Capture the cell that displays the provided text and extract its [x, y] central coordinate. 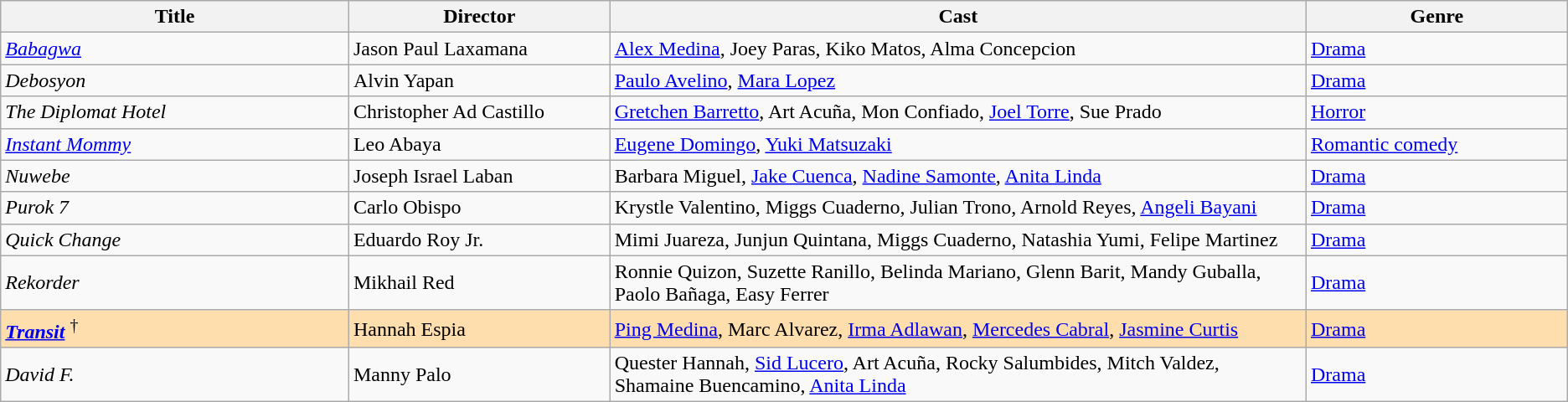
Debosyon [175, 80]
Title [175, 17]
Alex Medina, Joey Paras, Kiko Matos, Alma Concepcion [958, 49]
Eduardo Roy Jr. [479, 240]
Nuwebe [175, 176]
Quester Hannah, Sid Lucero, Art Acuña, Rocky Salumbides, Mitch Valdez, Shamaine Buencamino, Anita Linda [958, 375]
Joseph Israel Laban [479, 176]
Transit † [175, 328]
Ronnie Quizon, Suzette Ranillo, Belinda Mariano, Glenn Barit, Mandy Guballa, Paolo Bañaga, Easy Ferrer [958, 283]
Paulo Avelino, Mara Lopez [958, 80]
Barbara Miguel, Jake Cuenca, Nadine Samonte, Anita Linda [958, 176]
Krystle Valentino, Miggs Cuaderno, Julian Trono, Arnold Reyes, Angeli Bayani [958, 208]
David F. [175, 375]
Gretchen Barretto, Art Acuña, Mon Confiado, Joel Torre, Sue Prado [958, 112]
Eugene Domingo, Yuki Matsuzaki [958, 144]
Jason Paul Laxamana [479, 49]
Horror [1436, 112]
Christopher Ad Castillo [479, 112]
Mimi Juareza, Junjun Quintana, Miggs Cuaderno, Natashia Yumi, Felipe Martinez [958, 240]
Romantic comedy [1436, 144]
Purok 7 [175, 208]
Hannah Espia [479, 328]
The Diplomat Hotel [175, 112]
Rekorder [175, 283]
Director [479, 17]
Leo Abaya [479, 144]
Cast [958, 17]
Mikhail Red [479, 283]
Quick Change [175, 240]
Ping Medina, Marc Alvarez, Irma Adlawan, Mercedes Cabral, Jasmine Curtis [958, 328]
Genre [1436, 17]
Alvin Yapan [479, 80]
Babagwa [175, 49]
Carlo Obispo [479, 208]
Manny Palo [479, 375]
Instant Mommy [175, 144]
